Return (X, Y) of the center of cell containing provided text 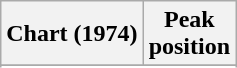
Peak position (189, 34)
Chart (1974) (72, 34)
